Return (x, y) of the center of cell containing provided text 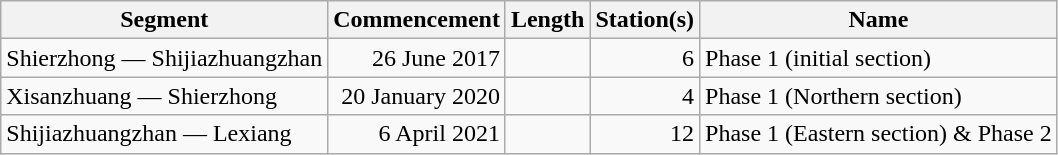
Commencement (417, 20)
Phase 1 (initial section) (879, 58)
Shierzhong — Shijiazhuangzhan (164, 58)
Shijiazhuangzhan — Lexiang (164, 134)
Station(s) (645, 20)
12 (645, 134)
Length (547, 20)
Xisanzhuang — Shierzhong (164, 96)
20 January 2020 (417, 96)
Phase 1 (Northern section) (879, 96)
6 (645, 58)
4 (645, 96)
Phase 1 (Eastern section) & Phase 2 (879, 134)
Segment (164, 20)
6 April 2021 (417, 134)
Name (879, 20)
26 June 2017 (417, 58)
